From the cell containing the given text, extract its center point as [X, Y] coordinate. 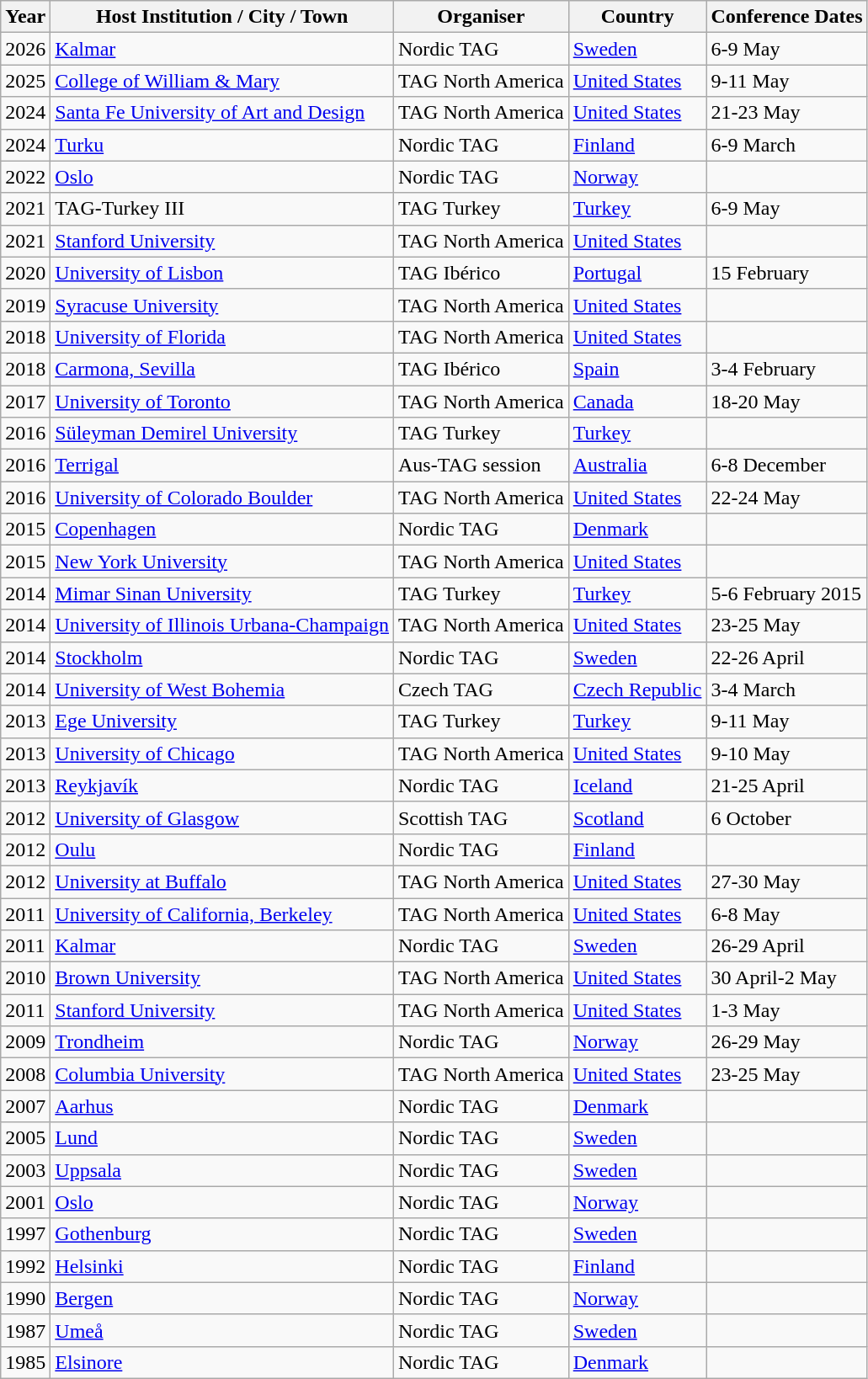
Umeå [222, 1330]
University at Buffalo [222, 881]
Columbia University [222, 1074]
Country [637, 17]
Australia [637, 466]
Terrigal [222, 466]
University of West Bohemia [222, 689]
22-26 April [786, 658]
1987 [25, 1330]
Czech Republic [637, 689]
Iceland [637, 785]
Czech TAG [481, 689]
Scottish TAG [481, 817]
1997 [25, 1234]
Lund [222, 1138]
2010 [25, 978]
Ege University [222, 721]
27-30 May [786, 881]
University of Lisbon [222, 273]
Syracuse University [222, 305]
Trondheim [222, 1042]
26-29 April [786, 946]
2020 [25, 273]
Aarhus [222, 1106]
1992 [25, 1266]
Reykjavík [222, 785]
Mimar Sinan University [222, 594]
6-8 May [786, 913]
1-3 May [786, 1010]
2019 [25, 305]
Year [25, 17]
15 February [786, 273]
6 October [786, 817]
Oulu [222, 849]
Gothenburg [222, 1234]
Elsinore [222, 1362]
6-8 December [786, 466]
Turku [222, 145]
2025 [25, 81]
Carmona, Sevilla [222, 369]
Süleyman Demirel University [222, 434]
3-4 March [786, 689]
TAG-Turkey III [222, 209]
2022 [25, 177]
Stockholm [222, 658]
6-9 March [786, 145]
Organiser [481, 17]
University of Chicago [222, 753]
University of Toronto [222, 402]
University of California, Berkeley [222, 913]
9-10 May [786, 753]
University of Colorado Boulder [222, 498]
2009 [25, 1042]
2005 [25, 1138]
Santa Fe University of Art and Design [222, 113]
Brown University [222, 978]
New York University [222, 562]
2008 [25, 1074]
Uppsala [222, 1170]
Scotland [637, 817]
University of Illinois Urbana-Champaign [222, 626]
Copenhagen [222, 530]
21-25 April [786, 785]
18-20 May [786, 402]
26-29 May [786, 1042]
1985 [25, 1362]
Portugal [637, 273]
Aus-TAG session [481, 466]
Canada [637, 402]
5-6 February 2015 [786, 594]
21-23 May [786, 113]
2003 [25, 1170]
Conference Dates [786, 17]
2007 [25, 1106]
22-24 May [786, 498]
2026 [25, 49]
30 April-2 May [786, 978]
University of Florida [222, 337]
Host Institution / City / Town [222, 17]
Spain [637, 369]
2017 [25, 402]
University of Glasgow [222, 817]
2001 [25, 1202]
College of William & Mary [222, 81]
1990 [25, 1298]
3-4 February [786, 369]
Bergen [222, 1298]
Helsinki [222, 1266]
